Locate the cell with the specified text and output its [X, Y] center coordinate. 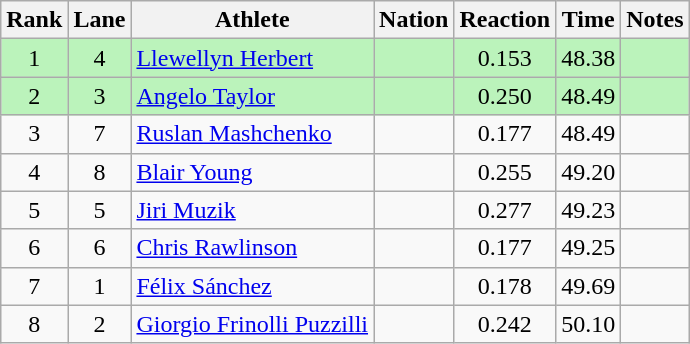
0.178 [505, 286]
Nation [414, 20]
Félix Sánchez [252, 286]
Notes [655, 20]
Chris Rawlinson [252, 248]
0.255 [505, 172]
Reaction [505, 20]
Rank [34, 20]
0.277 [505, 210]
0.153 [505, 58]
Llewellyn Herbert [252, 58]
0.250 [505, 96]
50.10 [588, 324]
0.242 [505, 324]
Angelo Taylor [252, 96]
Ruslan Mashchenko [252, 134]
Lane [100, 20]
49.25 [588, 248]
49.23 [588, 210]
Athlete [252, 20]
49.20 [588, 172]
Jiri Muzik [252, 210]
Time [588, 20]
Giorgio Frinolli Puzzilli [252, 324]
Blair Young [252, 172]
48.38 [588, 58]
49.69 [588, 286]
